Return the [X, Y] coordinate for the center point of the cell that contains the specified text.  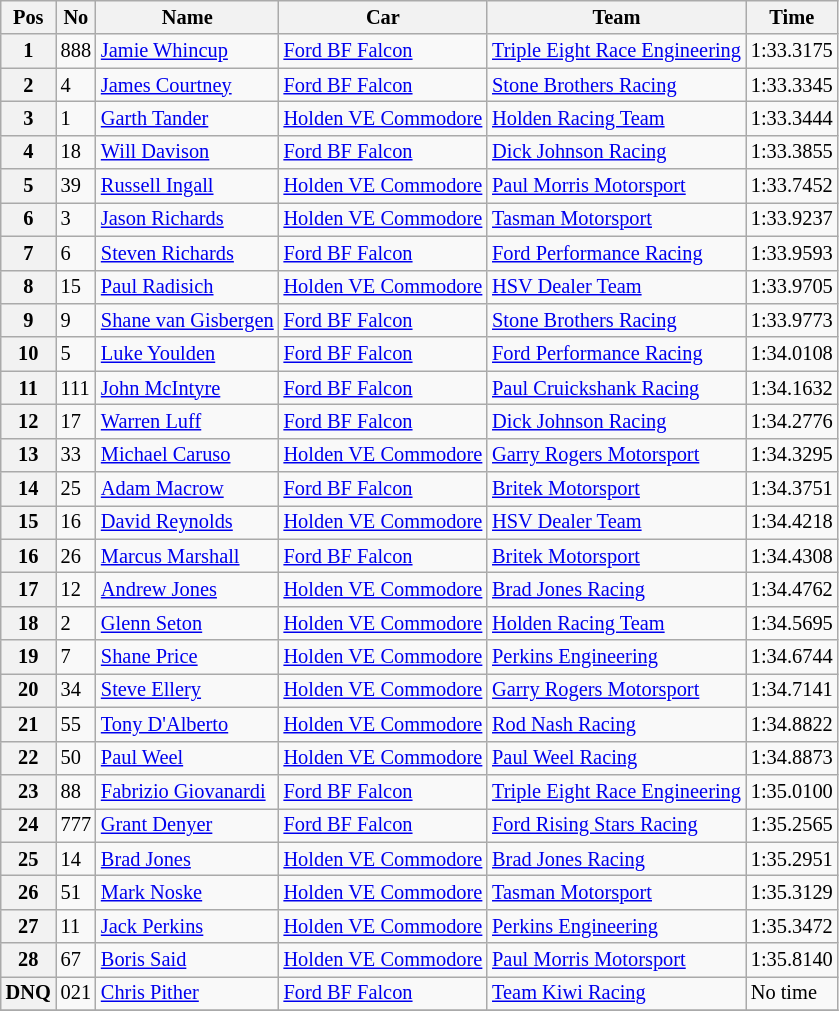
Shane Price [188, 657]
Tony D'Alberto [188, 724]
Jamie Whincup [188, 51]
1:34.2776 [792, 421]
1:34.4762 [792, 589]
No time [792, 993]
55 [76, 724]
Paul Cruickshank Racing [616, 388]
1:33.9237 [792, 219]
Paul Radisich [188, 287]
Mark Noske [188, 892]
John McIntyre [188, 388]
1:33.9593 [792, 253]
24 [28, 825]
Brad Jones [188, 859]
Ford Rising Stars Racing [616, 825]
1:33.3175 [792, 51]
021 [76, 993]
23 [28, 791]
1:34.8873 [792, 758]
Team Kiwi Racing [616, 993]
Garth Tander [188, 118]
39 [76, 186]
Fabrizio Giovanardi [188, 791]
1:34.5695 [792, 623]
10 [28, 354]
Russell Ingall [188, 186]
1:33.9773 [792, 320]
67 [76, 960]
1:34.3295 [792, 455]
Steve Ellery [188, 690]
Michael Caruso [188, 455]
Grant Denyer [188, 825]
Boris Said [188, 960]
1:34.3751 [792, 489]
Andrew Jones [188, 589]
28 [28, 960]
1:34.1632 [792, 388]
1:35.3129 [792, 892]
33 [76, 455]
27 [28, 926]
1:35.2565 [792, 825]
13 [28, 455]
88 [76, 791]
8 [28, 287]
DNQ [28, 993]
Will Davison [188, 152]
1:34.4308 [792, 556]
1:34.7141 [792, 690]
Jason Richards [188, 219]
34 [76, 690]
Adam Macrow [188, 489]
1:33.3345 [792, 85]
19 [28, 657]
Glenn Seton [188, 623]
Steven Richards [188, 253]
Rod Nash Racing [616, 724]
Shane van Gisbergen [188, 320]
Chris Pither [188, 993]
Paul Weel [188, 758]
1:34.6744 [792, 657]
1:34.4218 [792, 522]
Time [792, 17]
No [76, 17]
1:33.3855 [792, 152]
888 [76, 51]
Paul Weel Racing [616, 758]
22 [28, 758]
1:33.3444 [792, 118]
1:35.0100 [792, 791]
Car [384, 17]
111 [76, 388]
51 [76, 892]
Warren Luff [188, 421]
1:34.8822 [792, 724]
1:35.3472 [792, 926]
Team [616, 17]
James Courtney [188, 85]
1:33.9705 [792, 287]
1:35.2951 [792, 859]
Pos [28, 17]
1:34.0108 [792, 354]
Marcus Marshall [188, 556]
21 [28, 724]
Luke Youlden [188, 354]
20 [28, 690]
1:35.8140 [792, 960]
777 [76, 825]
Jack Perkins [188, 926]
50 [76, 758]
1:33.7452 [792, 186]
David Reynolds [188, 522]
Name [188, 17]
